Pinpoint the cell where the given text exists, returning its (X, Y) midpoint coordinate. 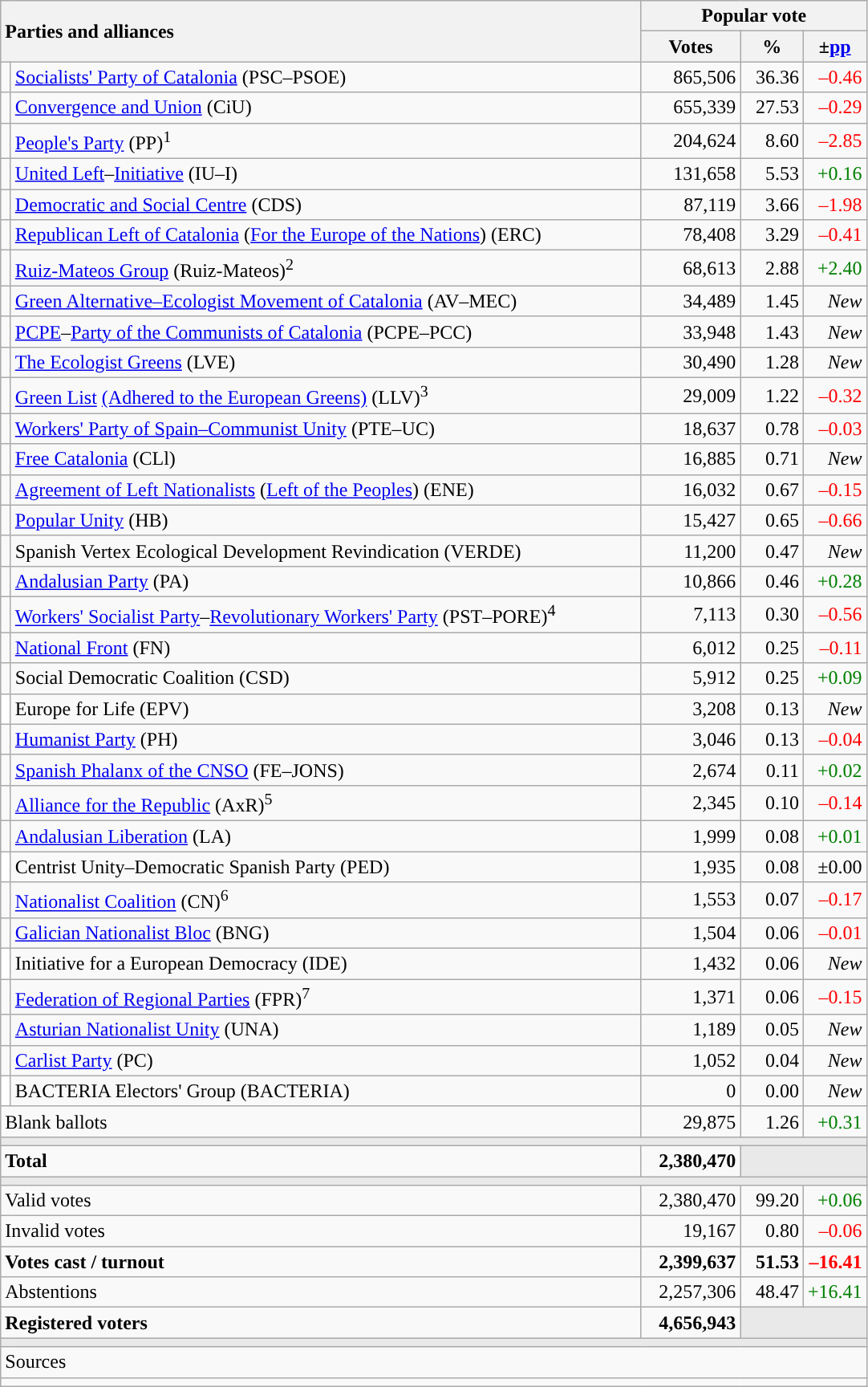
15,427 (691, 520)
3,046 (691, 739)
Carlist Party (PC) (326, 1060)
Parties and alliances (321, 31)
Convergence and Union (CiU) (326, 108)
Humanist Party (PH) (326, 739)
Registered voters (321, 1323)
Federation of Regional Parties (FPR)7 (326, 997)
Andalusian Party (PA) (326, 581)
Alliance for the Republic (AxR)5 (326, 803)
131,658 (691, 174)
0.10 (772, 803)
United Left–Initiative (IU–I) (326, 174)
Votes (691, 47)
–0.46 (834, 77)
Popular Unity (HB) (326, 520)
29,875 (691, 1121)
1,553 (691, 901)
Green List (Adhered to the European Greens) (LLV)3 (326, 395)
1,432 (691, 964)
2,674 (691, 770)
Asturian Nationalist Unity (UNA) (326, 1030)
Valid votes (321, 1201)
5.53 (772, 174)
Sources (433, 1362)
Spanish Vertex Ecological Development Revindication (VERDE) (326, 551)
+0.28 (834, 581)
1.28 (772, 362)
±pp (834, 47)
+0.06 (834, 1201)
+16.41 (834, 1292)
–0.66 (834, 520)
Spanish Phalanx of the CNSO (FE–JONS) (326, 770)
16,032 (691, 490)
51.53 (772, 1262)
0.71 (772, 459)
–2.85 (834, 141)
Blank ballots (321, 1121)
865,506 (691, 77)
Workers' Socialist Party–Revolutionary Workers' Party (PST–PORE)4 (326, 615)
+0.16 (834, 174)
Social Democratic Coalition (CSD) (326, 678)
Initiative for a European Democracy (IDE) (326, 964)
+2.40 (834, 268)
8.60 (772, 141)
Europe for Life (EPV) (326, 709)
–0.32 (834, 395)
±0.00 (834, 867)
16,885 (691, 459)
0.05 (772, 1030)
Agreement of Left Nationalists (Left of the Peoples) (ENE) (326, 490)
1,371 (691, 997)
Popular vote (754, 16)
–0.04 (834, 739)
30,490 (691, 362)
+0.01 (834, 836)
2,345 (691, 803)
0.67 (772, 490)
1,504 (691, 933)
The Ecologist Greens (LVE) (326, 362)
1.43 (772, 331)
1.26 (772, 1121)
19,167 (691, 1231)
Centrist Unity–Democratic Spanish Party (PED) (326, 867)
0.47 (772, 551)
87,119 (691, 205)
78,408 (691, 235)
1,999 (691, 836)
1.45 (772, 301)
2,399,637 (691, 1262)
Workers' Party of Spain–Communist Unity (PTE–UC) (326, 429)
Ruiz-Mateos Group (Ruiz-Mateos)2 (326, 268)
Votes cast / turnout (321, 1262)
0.11 (772, 770)
–1.98 (834, 205)
3.66 (772, 205)
204,624 (691, 141)
% (772, 47)
Free Catalonia (CLl) (326, 459)
Invalid votes (321, 1231)
Galician Nationalist Bloc (BNG) (326, 933)
–16.41 (834, 1262)
1,935 (691, 867)
–0.17 (834, 901)
0.80 (772, 1231)
–0.06 (834, 1231)
–0.56 (834, 615)
0.46 (772, 581)
2,257,306 (691, 1292)
People's Party (PP)1 (326, 141)
Andalusian Liberation (LA) (326, 836)
+0.09 (834, 678)
7,113 (691, 615)
27.53 (772, 108)
36.36 (772, 77)
4,656,943 (691, 1323)
10,866 (691, 581)
Abstentions (321, 1292)
–0.11 (834, 648)
0.04 (772, 1060)
PCPE–Party of the Communists of Catalonia (PCPE–PCC) (326, 331)
Democratic and Social Centre (CDS) (326, 205)
0.78 (772, 429)
National Front (FN) (326, 648)
655,339 (691, 108)
3,208 (691, 709)
11,200 (691, 551)
–0.14 (834, 803)
Nationalist Coalition (CN)6 (326, 901)
2.88 (772, 268)
Socialists' Party of Catalonia (PSC–PSOE) (326, 77)
+0.31 (834, 1121)
33,948 (691, 331)
Total (321, 1161)
–0.03 (834, 429)
0.07 (772, 901)
0.65 (772, 520)
3.29 (772, 235)
Green Alternative–Ecologist Movement of Catalonia (AV–MEC) (326, 301)
–0.29 (834, 108)
99.20 (772, 1201)
0 (691, 1091)
0.00 (772, 1091)
Republican Left of Catalonia (For the Europe of the Nations) (ERC) (326, 235)
1,052 (691, 1060)
48.47 (772, 1292)
29,009 (691, 395)
68,613 (691, 268)
–0.01 (834, 933)
1.22 (772, 395)
+0.02 (834, 770)
1,189 (691, 1030)
BACTERIA Electors' Group (BACTERIA) (326, 1091)
5,912 (691, 678)
18,637 (691, 429)
–0.41 (834, 235)
0.30 (772, 615)
34,489 (691, 301)
6,012 (691, 648)
